Return (X, Y) of the center of cell containing provided text 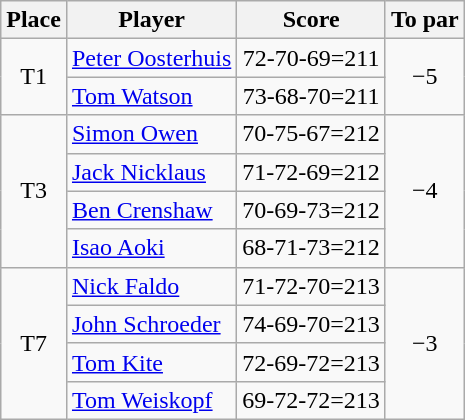
Isao Aoki (151, 248)
John Schroeder (151, 324)
Jack Nicklaus (151, 172)
71-72-69=212 (312, 172)
−5 (424, 77)
Nick Faldo (151, 286)
Tom Watson (151, 96)
Place (34, 20)
Ben Crenshaw (151, 210)
T7 (34, 343)
Score (312, 20)
Simon Owen (151, 134)
T1 (34, 77)
70-75-67=212 (312, 134)
−3 (424, 343)
Player (151, 20)
71-72-70=213 (312, 286)
72-70-69=211 (312, 58)
73-68-70=211 (312, 96)
Tom Weiskopf (151, 400)
70-69-73=212 (312, 210)
74-69-70=213 (312, 324)
69-72-72=213 (312, 400)
Peter Oosterhuis (151, 58)
68-71-73=212 (312, 248)
To par (424, 20)
T3 (34, 191)
Tom Kite (151, 362)
72-69-72=213 (312, 362)
−4 (424, 191)
